Detect which cell encompasses the target text, then output its (X, Y) center coordinate. 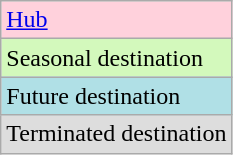
Future destination (116, 96)
Hub (116, 20)
Terminated destination (116, 134)
Seasonal destination (116, 58)
